Return the [x, y] coordinate for the center point of the cell that contains the specified text.  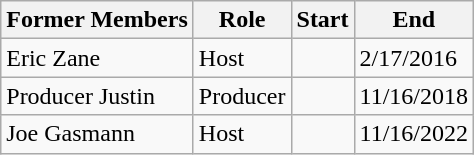
Producer [242, 96]
11/16/2022 [414, 134]
11/16/2018 [414, 96]
Joe Gasmann [98, 134]
2/17/2016 [414, 58]
Former Members [98, 20]
Role [242, 20]
Start [322, 20]
Eric Zane [98, 58]
End [414, 20]
Producer Justin [98, 96]
